From the cell containing the given text, extract its center point as (x, y) coordinate. 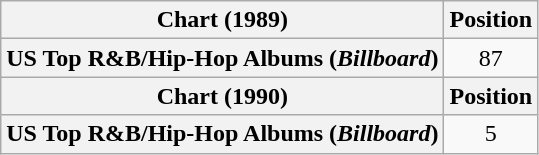
5 (491, 134)
Chart (1989) (222, 20)
Chart (1990) (222, 96)
87 (491, 58)
